Identify which cell holds the provided text, then report its (X, Y) central coordinate. 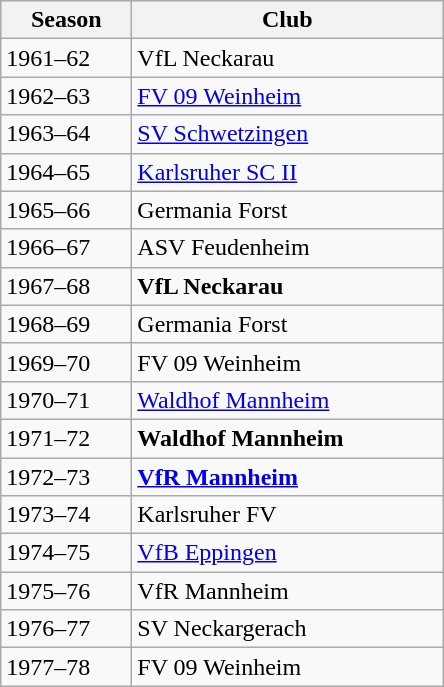
Club (288, 20)
1964–65 (66, 172)
SV Neckargerach (288, 629)
1963–64 (66, 134)
1972–73 (66, 477)
1971–72 (66, 438)
SV Schwetzingen (288, 134)
1967–68 (66, 286)
1969–70 (66, 362)
1968–69 (66, 324)
1966–67 (66, 248)
Karlsruher FV (288, 515)
Karlsruher SC II (288, 172)
1973–74 (66, 515)
1976–77 (66, 629)
1977–78 (66, 667)
VfB Eppingen (288, 553)
1974–75 (66, 553)
1961–62 (66, 58)
1975–76 (66, 591)
1962–63 (66, 96)
1970–71 (66, 400)
1965–66 (66, 210)
ASV Feudenheim (288, 248)
Season (66, 20)
